Provide the [x, y] coordinate of the cell's center where the given text is located.  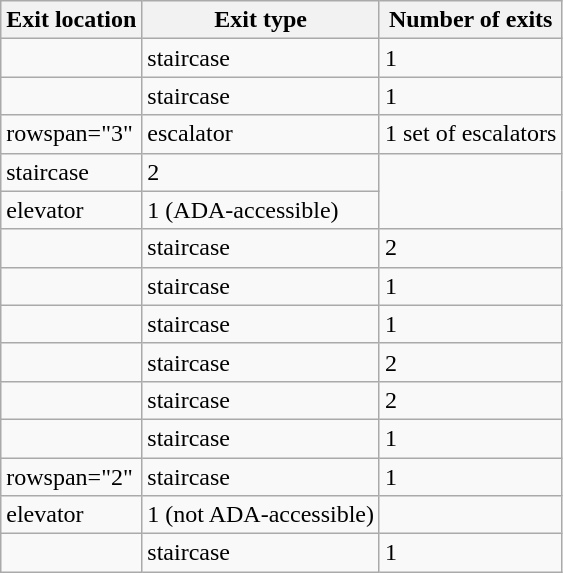
1 (ADA-accessible) [261, 210]
1 set of escalators [470, 134]
1 (not ADA-accessible) [261, 515]
Exit type [261, 20]
escalator [261, 134]
rowspan="2" [72, 477]
Exit location [72, 20]
rowspan="3" [72, 134]
Number of exits [470, 20]
